Detect which cell encompasses the target text, then output its [x, y] center coordinate. 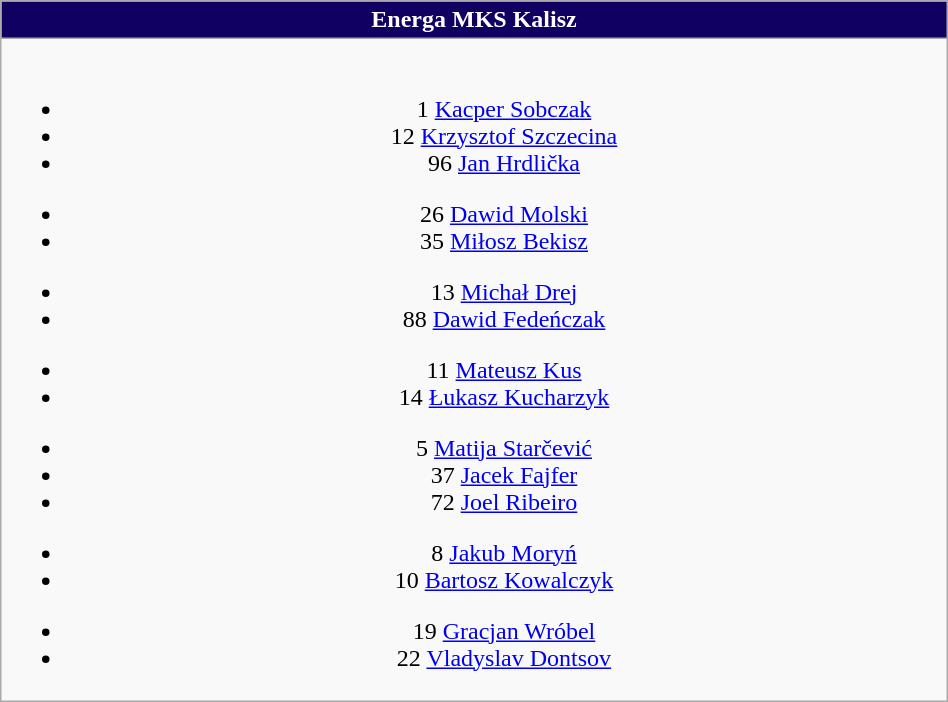
Energa MKS Kalisz [474, 20]
